Provide the [X, Y] coordinate of the cell's center where the given text is located.  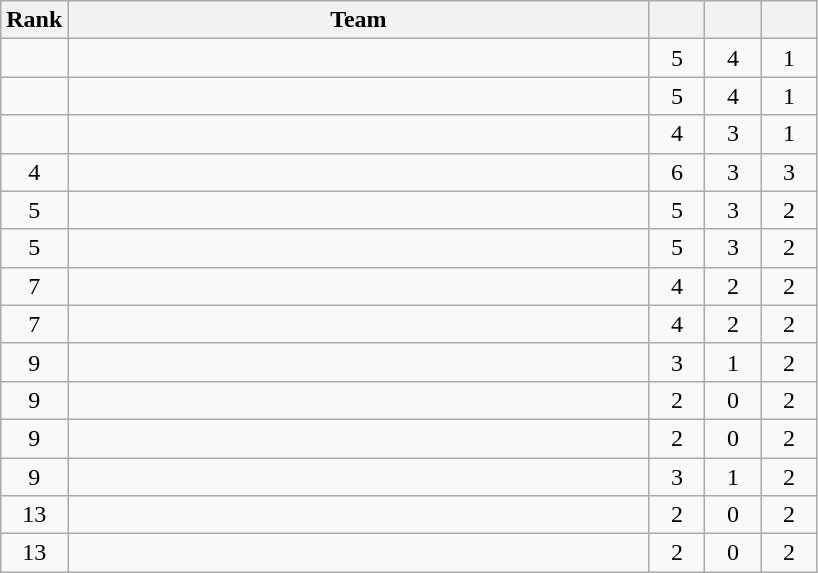
Team [358, 20]
Rank [34, 20]
6 [677, 172]
